Provide the [X, Y] coordinate of the cell's center where the given text is located.  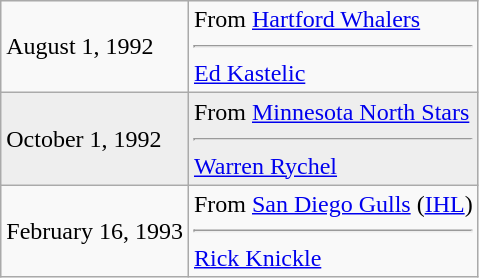
From Minnesota North StarsWarren Rychel [333, 139]
From Hartford WhalersEd Kastelic [333, 47]
From San Diego Gulls (IHL)Rick Knickle [333, 231]
October 1, 1992 [95, 139]
August 1, 1992 [95, 47]
February 16, 1993 [95, 231]
